From the cell containing the given text, extract its center point as [X, Y] coordinate. 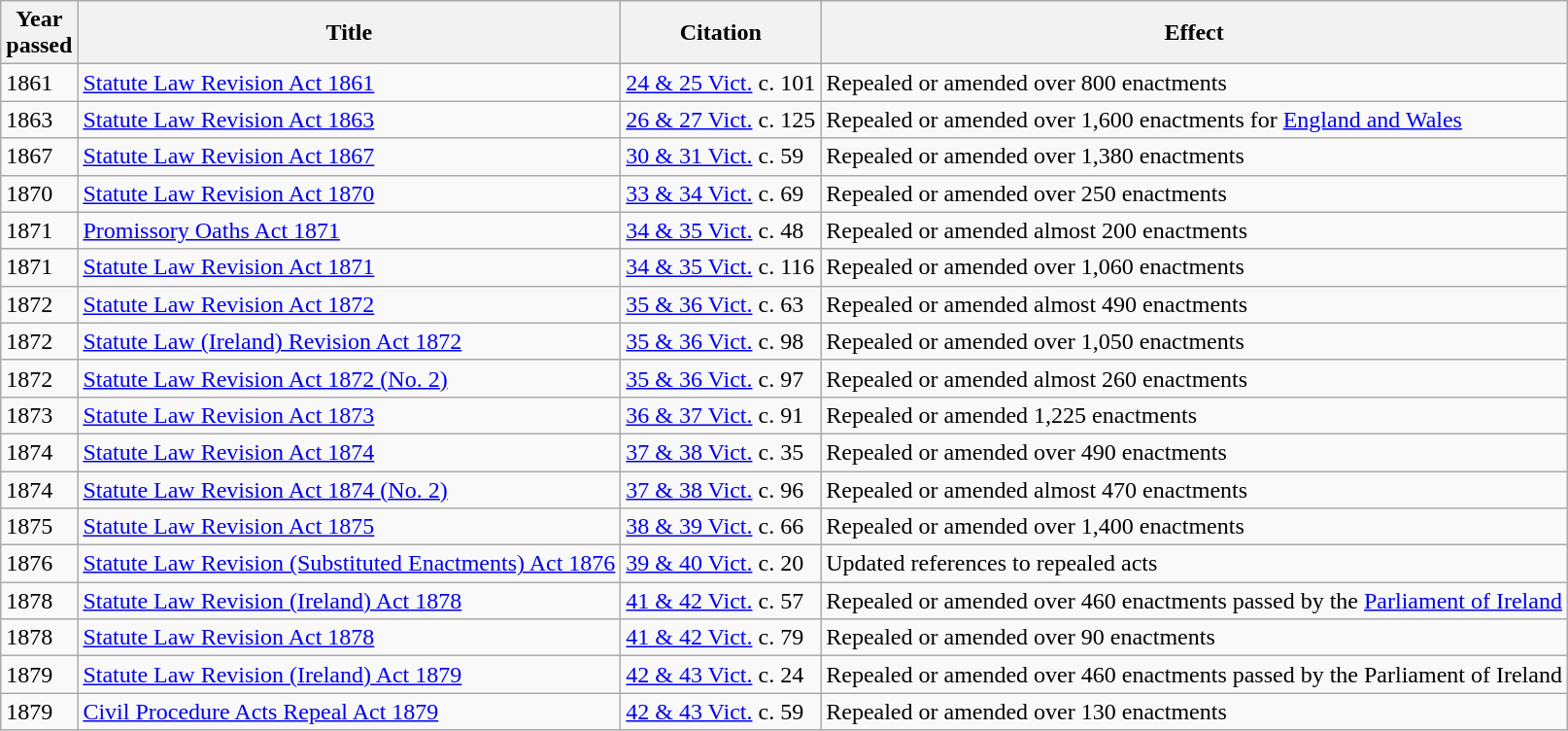
Repealed or amended over 1,380 enactments [1195, 157]
Statute Law Revision (Ireland) Act 1879 [350, 675]
Repealed or amended over 1,600 enactments for England and Wales [1195, 120]
30 & 31 Vict. c. 59 [721, 157]
Repealed or amended over 1,400 enactments [1195, 527]
35 & 36 Vict. c. 63 [721, 304]
Updated references to repealed acts [1195, 564]
Repealed or amended over 250 enactments [1195, 193]
41 & 42 Vict. c. 57 [721, 601]
Effect [1195, 33]
Statute Law Revision Act 1874 (No. 2) [350, 489]
26 & 27 Vict. c. 125 [721, 120]
35 & 36 Vict. c. 98 [721, 341]
Statute Law Revision Act 1873 [350, 415]
Statute Law Revision Act 1872 [350, 304]
1867 [39, 157]
Yearpassed [39, 33]
Repealed or amended almost 470 enactments [1195, 489]
37 & 38 Vict. c. 35 [721, 452]
1873 [39, 415]
36 & 37 Vict. c. 91 [721, 415]
Title [350, 33]
1870 [39, 193]
Statute Law Revision Act 1867 [350, 157]
Statute Law Revision Act 1870 [350, 193]
42 & 43 Vict. c. 24 [721, 675]
Statute Law Revision Act 1861 [350, 83]
Repealed or amended 1,225 enactments [1195, 415]
34 & 35 Vict. c. 116 [721, 267]
1875 [39, 527]
Repealed or amended almost 260 enactments [1195, 378]
35 & 36 Vict. c. 97 [721, 378]
Statute Law Revision Act 1875 [350, 527]
Repealed or amended over 130 enactments [1195, 712]
24 & 25 Vict. c. 101 [721, 83]
37 & 38 Vict. c. 96 [721, 489]
1861 [39, 83]
Repealed or amended almost 490 enactments [1195, 304]
Statute Law Revision Act 1874 [350, 452]
Statute Law (Ireland) Revision Act 1872 [350, 341]
Statute Law Revision Act 1863 [350, 120]
1876 [39, 564]
Repealed or amended over 1,060 enactments [1195, 267]
42 & 43 Vict. c. 59 [721, 712]
Statute Law Revision Act 1878 [350, 638]
Statute Law Revision Act 1872 (No. 2) [350, 378]
Repealed or amended over 90 enactments [1195, 638]
Statute Law Revision (Substituted Enactments) Act 1876 [350, 564]
41 & 42 Vict. c. 79 [721, 638]
Promissory Oaths Act 1871 [350, 230]
34 & 35 Vict. c. 48 [721, 230]
33 & 34 Vict. c. 69 [721, 193]
Repealed or amended almost 200 enactments [1195, 230]
38 & 39 Vict. c. 66 [721, 527]
Repealed or amended over 1,050 enactments [1195, 341]
Statute Law Revision (Ireland) Act 1878 [350, 601]
Civil Procedure Acts Repeal Act 1879 [350, 712]
Citation [721, 33]
Repealed or amended over 800 enactments [1195, 83]
Repealed or amended over 490 enactments [1195, 452]
Statute Law Revision Act 1871 [350, 267]
1863 [39, 120]
39 & 40 Vict. c. 20 [721, 564]
